For the text-containing cell, return its midpoint in [x, y] coordinate format. 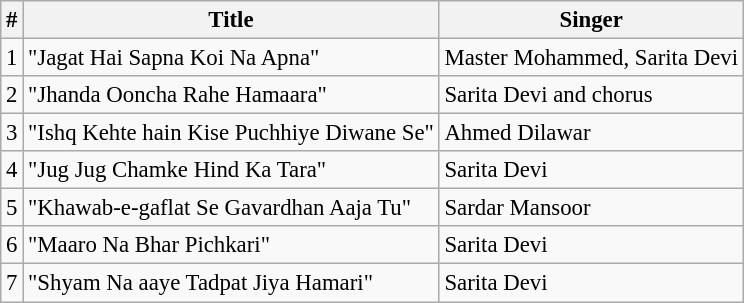
Singer [591, 20]
7 [12, 283]
4 [12, 170]
"Jhanda Ooncha Rahe Hamaara" [231, 95]
5 [12, 208]
"Jug Jug Chamke Hind Ka Tara" [231, 170]
2 [12, 95]
6 [12, 245]
"Jagat Hai Sapna Koi Na Apna" [231, 58]
"Khawab-e-gaflat Se Gavardhan Aaja Tu" [231, 208]
3 [12, 133]
"Ishq Kehte hain Kise Puchhiye Diwane Se" [231, 133]
"Shyam Na aaye Tadpat Jiya Hamari" [231, 283]
"Maaro Na Bhar Pichkari" [231, 245]
Sarita Devi and chorus [591, 95]
1 [12, 58]
Ahmed Dilawar [591, 133]
Sardar Mansoor [591, 208]
# [12, 20]
Title [231, 20]
Master Mohammed, Sarita Devi [591, 58]
